Determine the (X, Y) coordinate at the center of the cell enclosing the given text.  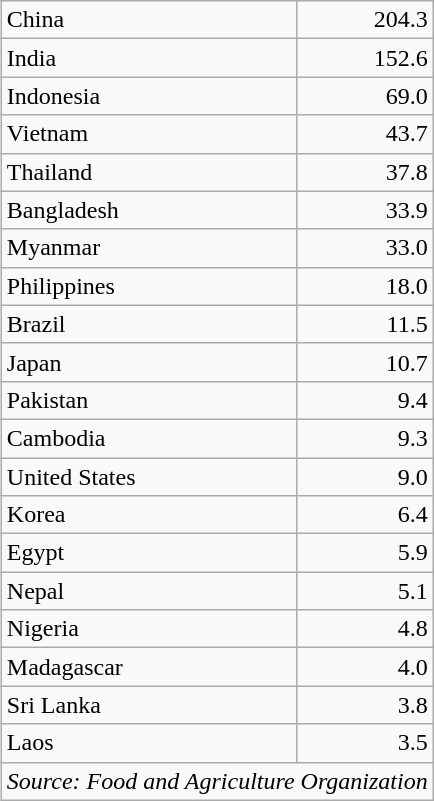
Source: Food and Agriculture Organization (217, 781)
Nigeria (148, 629)
United States (148, 477)
69.0 (364, 96)
33.9 (364, 210)
9.0 (364, 477)
Philippines (148, 286)
Cambodia (148, 438)
Egypt (148, 553)
Japan (148, 362)
18.0 (364, 286)
5.1 (364, 591)
Nepal (148, 591)
China (148, 20)
4.8 (364, 629)
Madagascar (148, 667)
11.5 (364, 324)
9.4 (364, 400)
Bangladesh (148, 210)
3.8 (364, 705)
Korea (148, 515)
3.5 (364, 743)
9.3 (364, 438)
10.7 (364, 362)
Brazil (148, 324)
Sri Lanka (148, 705)
6.4 (364, 515)
152.6 (364, 58)
Laos (148, 743)
India (148, 58)
Thailand (148, 172)
Pakistan (148, 400)
Myanmar (148, 248)
43.7 (364, 134)
37.8 (364, 172)
33.0 (364, 248)
4.0 (364, 667)
Indonesia (148, 96)
5.9 (364, 553)
204.3 (364, 20)
Vietnam (148, 134)
